For the text-containing cell, return its midpoint in (x, y) coordinate format. 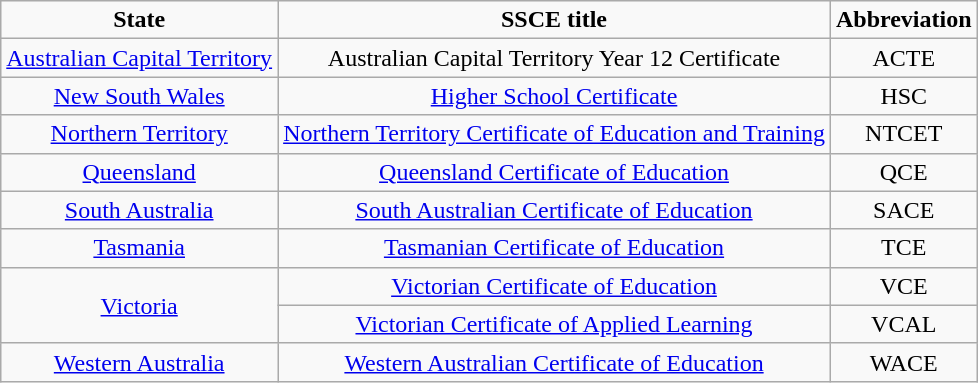
WACE (904, 362)
South Australia (140, 210)
Australian Capital Territory Year 12 Certificate (554, 58)
Higher School Certificate (554, 96)
Northern Territory Certificate of Education and Training (554, 134)
HSC (904, 96)
TCE (904, 248)
Tasmanian Certificate of Education (554, 248)
Tasmania (140, 248)
Abbreviation (904, 20)
Victorian Certificate of Applied Learning (554, 324)
VCE (904, 286)
Victorian Certificate of Education (554, 286)
Victoria (140, 305)
State (140, 20)
NTCET (904, 134)
SSCE title (554, 20)
Australian Capital Territory (140, 58)
QCE (904, 172)
Western Australia (140, 362)
Northern Territory (140, 134)
New South Wales (140, 96)
SACE (904, 210)
Western Australian Certificate of Education (554, 362)
South Australian Certificate of Education (554, 210)
ACTE (904, 58)
VCAL (904, 324)
Queensland (140, 172)
Queensland Certificate of Education (554, 172)
